Determine the (x, y) coordinate at the center of the cell enclosing the given text.  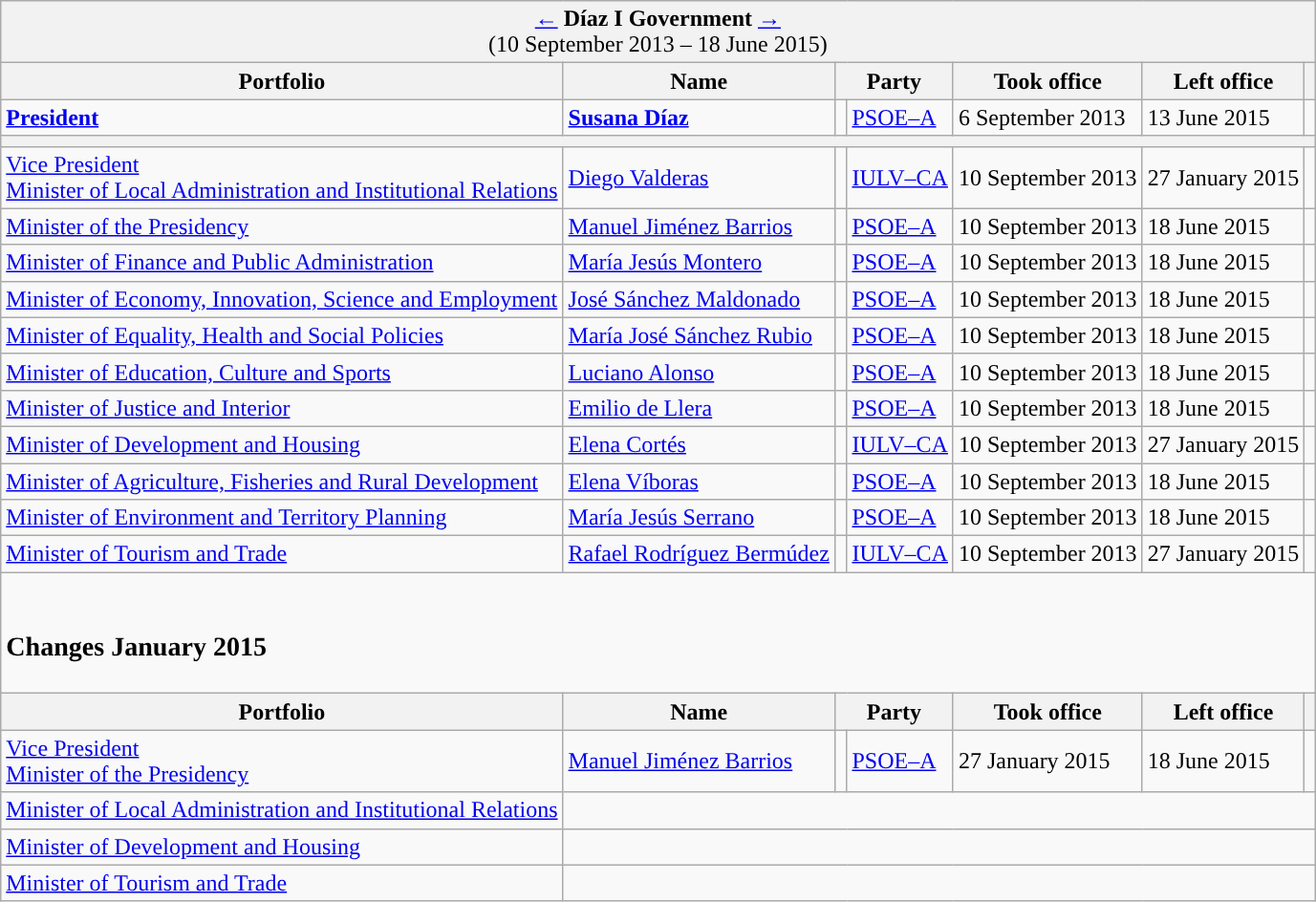
Changes January 2015 (658, 633)
Minister of Environment and Territory Planning (282, 518)
Minister of Economy, Innovation, Science and Employment (282, 299)
Vice PresidentMinister of the Presidency (282, 761)
Minister of the Presidency (282, 226)
Minister of Justice and Interior (282, 408)
María Jesús Montero (699, 263)
Minister of Local Administration and Institutional Relations (282, 810)
Luciano Alonso (699, 372)
Elena Cortés (699, 444)
Diego Valderas (699, 178)
Minister of Education, Culture and Sports (282, 372)
6 September 2013 (1047, 118)
President (282, 118)
← Díaz I Government →(10 September 2013 – 18 June 2015) (658, 32)
13 June 2015 (1223, 118)
Elena Víboras (699, 481)
Minister of Equality, Health and Social Policies (282, 335)
María José Sánchez Rubio (699, 335)
María Jesús Serrano (699, 518)
Emilio de Llera (699, 408)
Minister of Agriculture, Fisheries and Rural Development (282, 481)
Minister of Finance and Public Administration (282, 263)
Vice PresidentMinister of Local Administration and Institutional Relations (282, 178)
Rafael Rodríguez Bermúdez (699, 554)
José Sánchez Maldonado (699, 299)
Susana Díaz (699, 118)
